Find where the given text appears and provide that cell's center as [X, Y] coordinate. 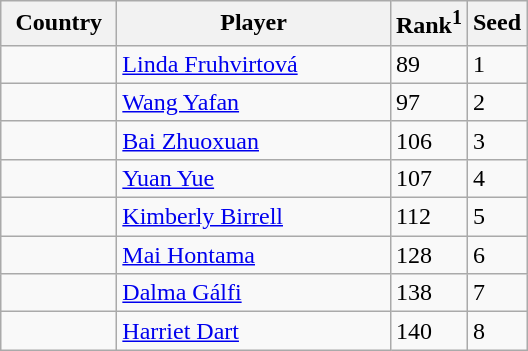
7 [496, 293]
Bai Zhuoxuan [254, 140]
138 [428, 293]
Seed [496, 24]
Wang Yafan [254, 102]
140 [428, 331]
1 [496, 64]
8 [496, 331]
Rank1 [428, 24]
Kimberly Birrell [254, 217]
Country [59, 24]
106 [428, 140]
128 [428, 255]
6 [496, 255]
Player [254, 24]
4 [496, 178]
5 [496, 217]
89 [428, 64]
97 [428, 102]
112 [428, 217]
107 [428, 178]
2 [496, 102]
Harriet Dart [254, 331]
Mai Hontama [254, 255]
Linda Fruhvirtová [254, 64]
Dalma Gálfi [254, 293]
Yuan Yue [254, 178]
3 [496, 140]
